Scan for the cell matching the given text and deliver its (x, y) coordinate at center. 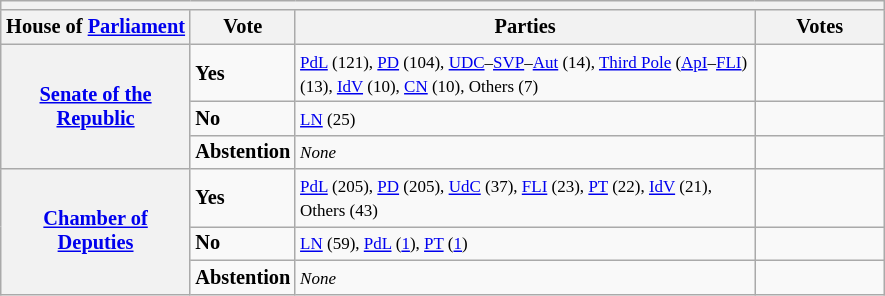
LN (25) (525, 118)
LN (59), PdL (1), PT (1) (525, 243)
PdL (121), PD (104), UDC–SVP–Aut (14), Third Pole (ApI–FLI) (13), IdV (10), CN (10), Others (7) (525, 73)
Parties (525, 27)
Votes (820, 27)
House of Parliament (96, 27)
PdL (205), PD (205), UdC (37), FLI (23), PT (22), IdV (21), Others (43) (525, 198)
Chamber of Deputies (96, 232)
Senate of the Republic (96, 106)
Vote (242, 27)
